Find where the given text appears and provide that cell's center as (x, y) coordinate. 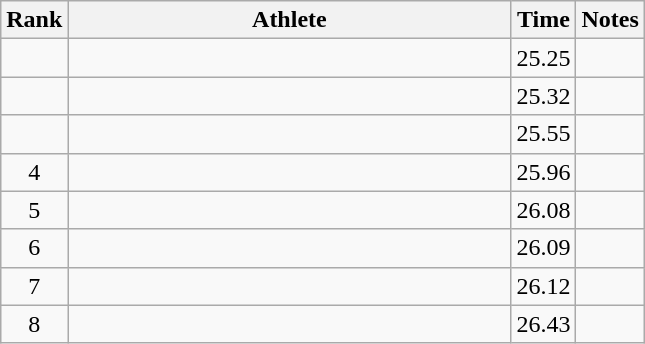
Rank (34, 20)
Athlete (290, 20)
4 (34, 172)
26.08 (544, 210)
6 (34, 248)
Time (544, 20)
25.96 (544, 172)
Notes (610, 20)
7 (34, 286)
5 (34, 210)
25.55 (544, 134)
25.32 (544, 96)
25.25 (544, 58)
8 (34, 324)
26.12 (544, 286)
26.09 (544, 248)
26.43 (544, 324)
